Detect which cell encompasses the target text, then output its (X, Y) center coordinate. 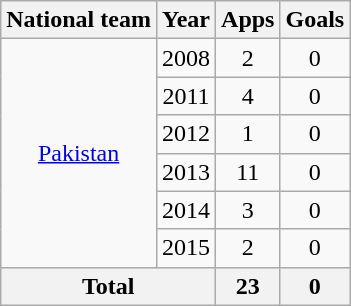
Apps (248, 20)
3 (248, 210)
National team (79, 20)
2012 (186, 134)
23 (248, 286)
1 (248, 134)
2008 (186, 58)
Pakistan (79, 153)
Year (186, 20)
2011 (186, 96)
2013 (186, 172)
Total (108, 286)
4 (248, 96)
Goals (315, 20)
2014 (186, 210)
11 (248, 172)
2015 (186, 248)
